Locate the cell with the specified text and output its (X, Y) center coordinate. 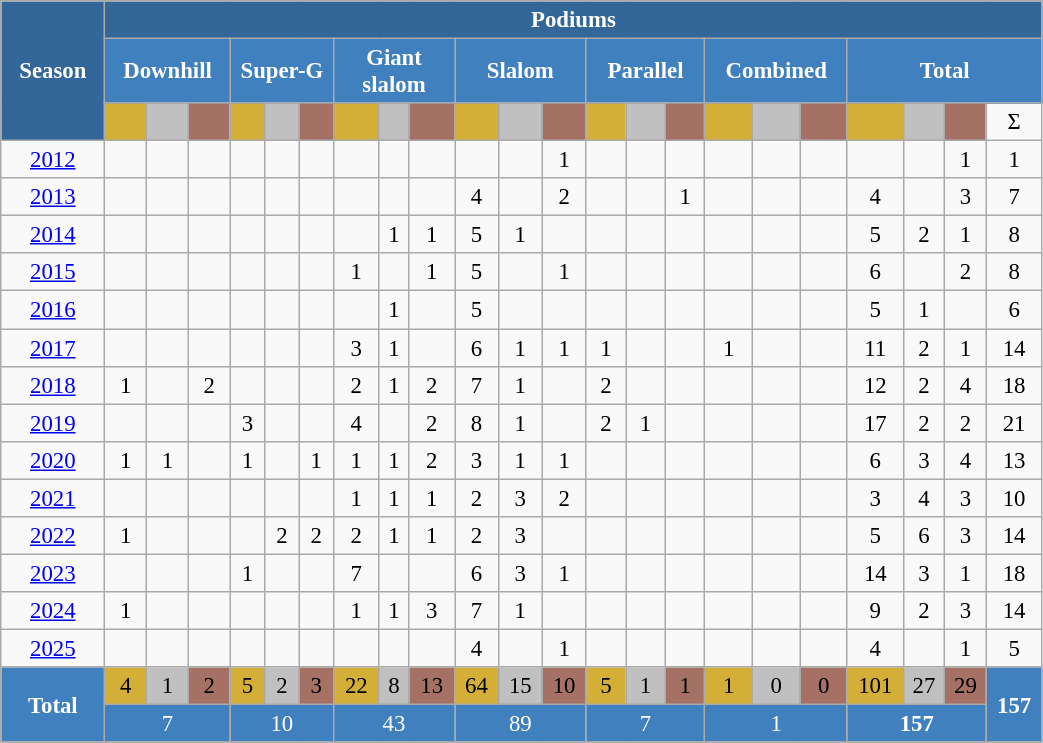
2016 (53, 310)
2023 (53, 573)
101 (875, 686)
Slalom (520, 72)
64 (476, 686)
11 (875, 348)
2015 (53, 273)
2017 (53, 348)
2020 (53, 460)
22 (356, 686)
89 (520, 724)
15 (520, 686)
12 (875, 385)
Σ (1014, 122)
2025 (53, 648)
2014 (53, 235)
Podiums (574, 20)
2013 (53, 197)
29 (966, 686)
9 (875, 611)
Parallel (646, 72)
17 (875, 423)
27 (924, 686)
43 (394, 724)
2019 (53, 423)
2018 (53, 385)
Super-G (282, 72)
Giant slalom (394, 72)
Combined (776, 72)
2024 (53, 611)
2021 (53, 498)
21 (1014, 423)
2022 (53, 536)
2012 (53, 160)
Downhill (168, 72)
Season (53, 71)
